Determine the [x, y] coordinate at the center of the cell enclosing the given text.  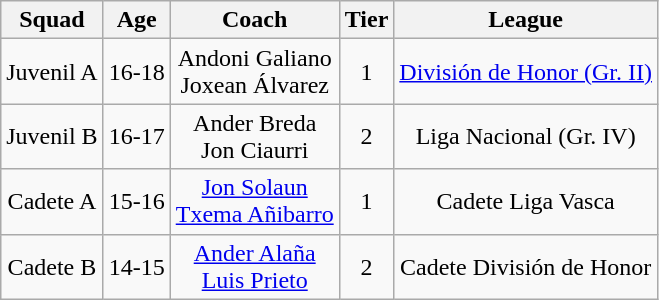
14-15 [136, 266]
Coach [254, 20]
Juvenil B [52, 136]
Andoni GalianoJoxean Álvarez [254, 72]
Ander AlañaLuis Prieto [254, 266]
Juvenil A [52, 72]
Jon SolaunTxema Añibarro [254, 202]
Liga Nacional (Gr. IV) [526, 136]
Squad [52, 20]
League [526, 20]
Cadete Liga Vasca [526, 202]
Cadete División de Honor [526, 266]
Tier [366, 20]
15-16 [136, 202]
16-18 [136, 72]
Cadete B [52, 266]
Ander BredaJon Ciaurri [254, 136]
División de Honor (Gr. II) [526, 72]
16-17 [136, 136]
Cadete A [52, 202]
Age [136, 20]
